Locate the cell with the specified text and output its [x, y] center coordinate. 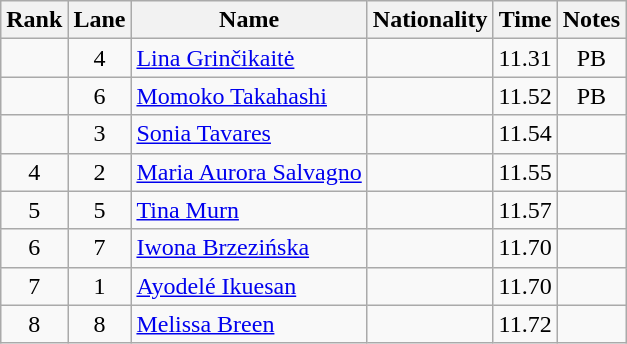
Rank [34, 20]
Lina Grinčikaitė [249, 58]
Nationality [430, 20]
11.52 [525, 96]
11.72 [525, 324]
Time [525, 20]
Sonia Tavares [249, 134]
Momoko Takahashi [249, 96]
11.54 [525, 134]
Ayodelé Ikuesan [249, 286]
Maria Aurora Salvagno [249, 172]
Tina Murn [249, 210]
Iwona Brzezińska [249, 248]
Lane [100, 20]
Notes [591, 20]
11.57 [525, 210]
Melissa Breen [249, 324]
Name [249, 20]
3 [100, 134]
11.31 [525, 58]
11.55 [525, 172]
2 [100, 172]
1 [100, 286]
